For the text-containing cell, return its midpoint in [x, y] coordinate format. 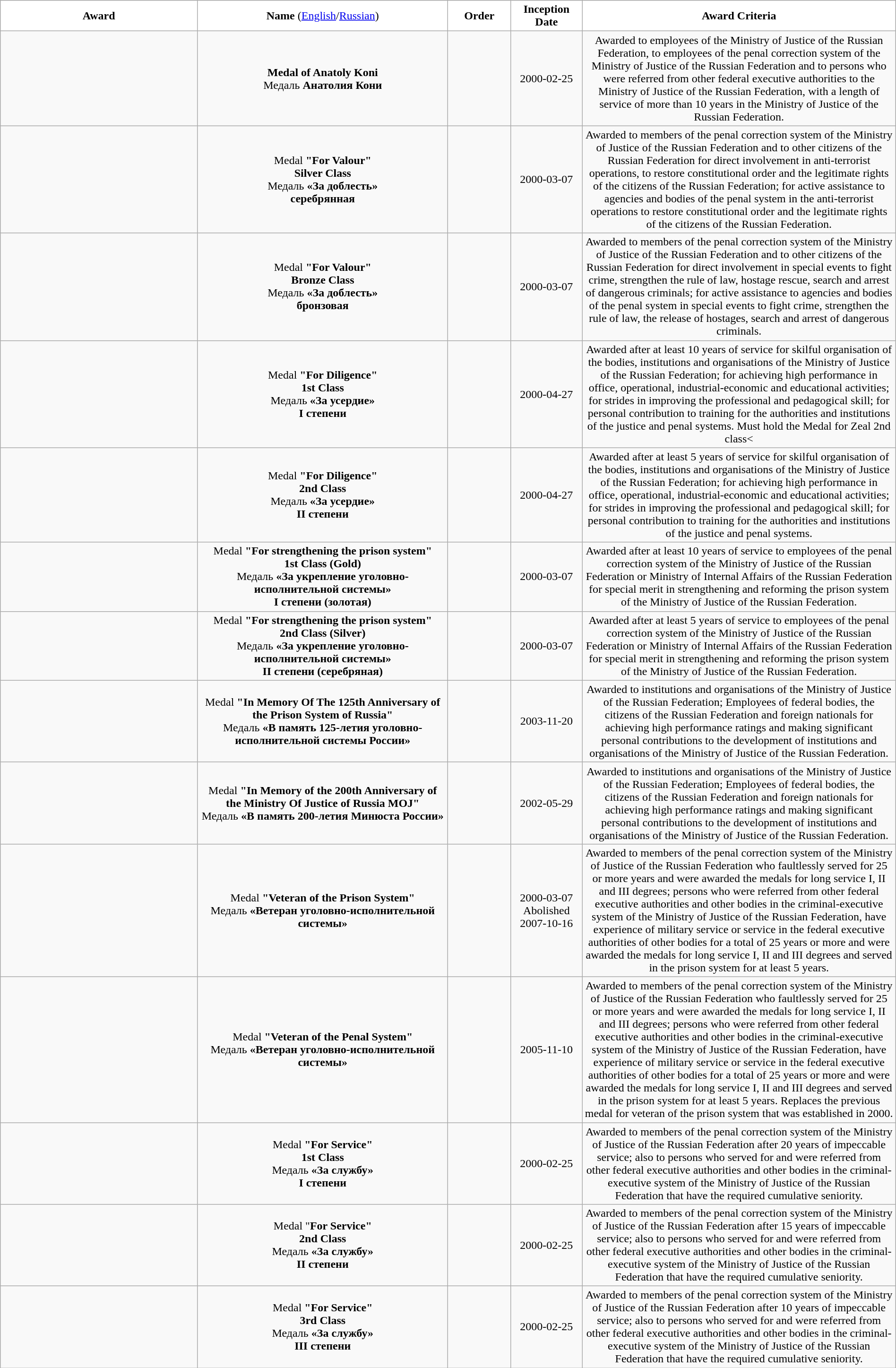
Name (English/Russian) [323, 16]
Medal "For strengthening the prison system"2nd Class (Silver)Медаль «За укрепление уголовно-исполнительной системы»II степени (серебряная) [323, 646]
Award Criteria [739, 16]
Inception Date [547, 16]
Medal "For Valour"Bronze ClassМедаль «За доблесть»бронзовая [323, 286]
Medal "For strengthening the prison system"1st Class (Gold)Медаль «За укрепление уголовно-исполнительной системы»I степени (золотая) [323, 577]
Medal "In Memory of the 200th Anniversary of the Ministry Of Justice of Russia MOJ"Медаль «В память 200-летия Минюста России» [323, 803]
Medal "For Diligence"1st ClassМедаль «За усердие»I степени [323, 394]
Medal "For Service"3rd ClassМедаль «За службу»III степени [323, 1327]
2003-11-20 [547, 721]
Medal "For Diligence"2nd ClassМедаль «За усердие»II степени [323, 495]
2000-03-07Abolished2007-10-16 [547, 910]
Medal "Veteran of the Prison System"Медаль «Ветеран уголовно-исполнительной системы» [323, 910]
Medal "In Memory Of The 125th Anniversary of the Prison System of Russia"Медаль «В память 125-летия уголовно-исполнительной системы России» [323, 721]
2002-05-29 [547, 803]
Medal "For Service"2nd ClassМедаль «За службу»II степени [323, 1245]
2005-11-10 [547, 1049]
Medal of Anatoly KoniМедаль Анатолия Кони [323, 78]
Medal "For Valour"Silver ClassМедаль «За доблесть»серебрянная [323, 180]
Order [479, 16]
Medal "For Service"1st ClassМедаль «За службу»I степени [323, 1163]
Award [99, 16]
Medal "Veteran of the Penal System"Медаль «Ветеран уголовно-исполнительной системы» [323, 1049]
